For the text-containing cell, return its midpoint in (x, y) coordinate format. 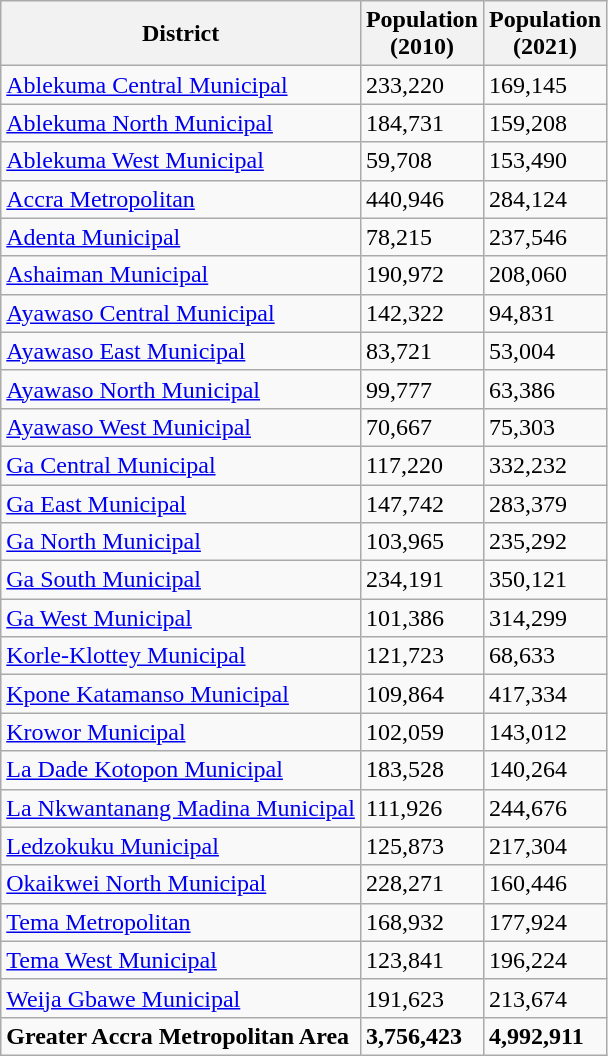
314,299 (544, 618)
70,667 (422, 427)
Weija Gbawe Municipal (181, 998)
177,924 (544, 922)
Ablekuma Central Municipal (181, 85)
Ga South Municipal (181, 580)
68,633 (544, 656)
Tema West Municipal (181, 960)
Ashaiman Municipal (181, 275)
Accra Metropolitan (181, 199)
Ga North Municipal (181, 542)
244,676 (544, 808)
123,841 (422, 960)
La Dade Kotopon Municipal (181, 770)
Ga East Municipal (181, 503)
153,490 (544, 161)
191,623 (422, 998)
Tema Metropolitan (181, 922)
Ledzokuku Municipal (181, 846)
Ayawaso Central Municipal (181, 313)
Ga Central Municipal (181, 465)
196,224 (544, 960)
Ayawaso East Municipal (181, 351)
Krowor Municipal (181, 732)
Ayawaso North Municipal (181, 389)
4,992,911 (544, 1036)
208,060 (544, 275)
Ablekuma North Municipal (181, 123)
142,322 (422, 313)
102,059 (422, 732)
143,012 (544, 732)
83,721 (422, 351)
169,145 (544, 85)
109,864 (422, 694)
440,946 (422, 199)
237,546 (544, 237)
Greater Accra Metropolitan Area (181, 1036)
La Nkwantanang Madina Municipal (181, 808)
350,121 (544, 580)
121,723 (422, 656)
417,334 (544, 694)
Ga West Municipal (181, 618)
63,386 (544, 389)
190,972 (422, 275)
125,873 (422, 846)
3,756,423 (422, 1036)
53,004 (544, 351)
140,264 (544, 770)
Okaikwei North Municipal (181, 884)
75,303 (544, 427)
Population(2010) (422, 34)
Korle-Klottey Municipal (181, 656)
94,831 (544, 313)
283,379 (544, 503)
103,965 (422, 542)
168,932 (422, 922)
District (181, 34)
Adenta Municipal (181, 237)
183,528 (422, 770)
184,731 (422, 123)
213,674 (544, 998)
228,271 (422, 884)
217,304 (544, 846)
101,386 (422, 618)
59,708 (422, 161)
99,777 (422, 389)
332,232 (544, 465)
233,220 (422, 85)
117,220 (422, 465)
Ablekuma West Municipal (181, 161)
159,208 (544, 123)
147,742 (422, 503)
160,446 (544, 884)
Ayawaso West Municipal (181, 427)
234,191 (422, 580)
Kpone Katamanso Municipal (181, 694)
235,292 (544, 542)
Population(2021) (544, 34)
111,926 (422, 808)
78,215 (422, 237)
284,124 (544, 199)
